Search for the cell housing the specified text and yield its [x, y] center coordinate. 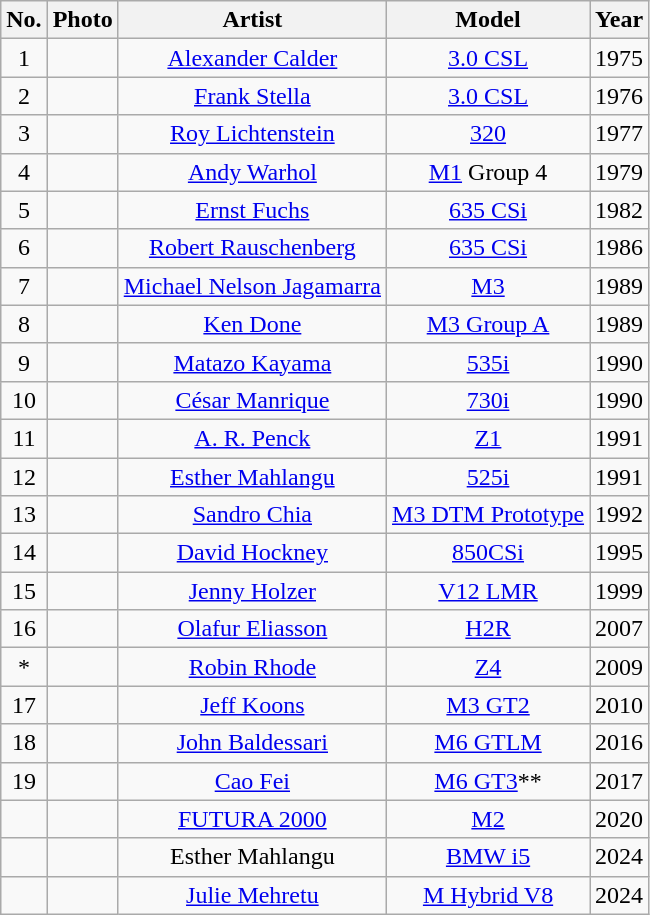
8 [24, 324]
1 [24, 58]
17 [24, 705]
2007 [620, 629]
850CSi [488, 553]
13 [24, 515]
Alexander Calder [252, 58]
1999 [620, 591]
2009 [620, 667]
John Baldessari [252, 743]
* [24, 667]
1975 [620, 58]
6 [24, 248]
535i [488, 362]
320 [488, 134]
1982 [620, 210]
M6 GTLM [488, 743]
Frank Stella [252, 96]
No. [24, 20]
Z4 [488, 667]
3 [24, 134]
19 [24, 781]
Robin Rhode [252, 667]
A. R. Penck [252, 438]
1995 [620, 553]
2017 [620, 781]
Jenny Holzer [252, 591]
Photo [82, 20]
Julie Mehretu [252, 895]
2016 [620, 743]
1976 [620, 96]
Ernst Fuchs [252, 210]
Sandro Chia [252, 515]
16 [24, 629]
M6 GT3** [488, 781]
M2 [488, 819]
M Hybrid V8 [488, 895]
Matazo Kayama [252, 362]
4 [24, 172]
David Hockney [252, 553]
12 [24, 477]
César Manrique [252, 400]
11 [24, 438]
7 [24, 286]
M3 GT2 [488, 705]
Robert Rauschenberg [252, 248]
15 [24, 591]
1979 [620, 172]
M3 [488, 286]
Ken Done [252, 324]
V12 LMR [488, 591]
525i [488, 477]
Michael Nelson Jagamarra [252, 286]
BMW i5 [488, 857]
5 [24, 210]
M3 DTM Prototype [488, 515]
Andy Warhol [252, 172]
1992 [620, 515]
9 [24, 362]
2020 [620, 819]
18 [24, 743]
M3 Group A [488, 324]
730i [488, 400]
Model [488, 20]
1986 [620, 248]
Year [620, 20]
2 [24, 96]
1977 [620, 134]
Cao Fei [252, 781]
14 [24, 553]
H2R [488, 629]
Jeff Koons [252, 705]
Olafur Eliasson [252, 629]
M1 Group 4 [488, 172]
10 [24, 400]
Z1 [488, 438]
Artist [252, 20]
Roy Lichtenstein [252, 134]
FUTURA 2000 [252, 819]
2010 [620, 705]
